Extract the (X, Y) coordinate from the center of the cell holding the provided text.  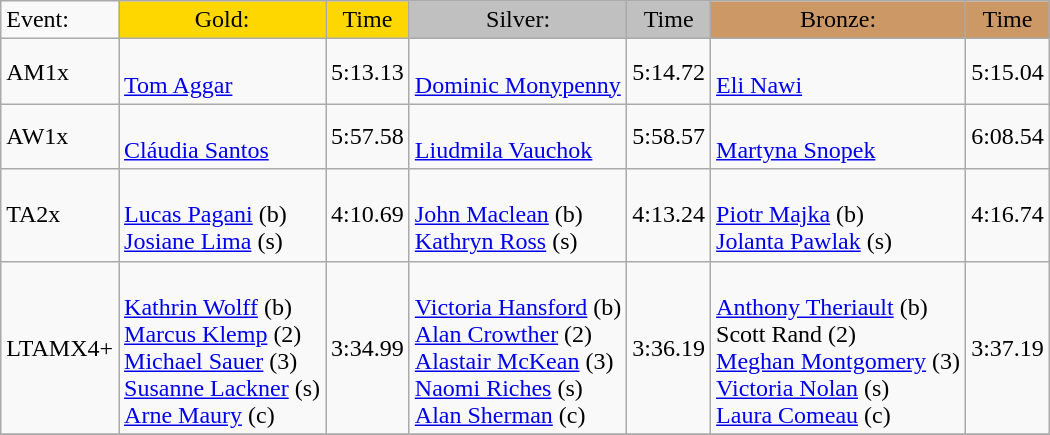
4:10.69 (368, 215)
3:34.99 (368, 348)
Anthony Theriault (b)Scott Rand (2)Meghan Montgomery (3)Victoria Nolan (s)Laura Comeau (c) (838, 348)
Lucas Pagani (b)Josiane Lima (s) (222, 215)
Tom Aggar (222, 72)
AW1x (60, 136)
3:36.19 (669, 348)
5:15.04 (1008, 72)
Piotr Majka (b)Jolanta Pawlak (s) (838, 215)
Victoria Hansford (b)Alan Crowther (2)Alastair McKean (3)Naomi Riches (s)Alan Sherman (c) (518, 348)
TA2x (60, 215)
5:58.57 (669, 136)
3:37.19 (1008, 348)
Liudmila Vauchok (518, 136)
5:57.58 (368, 136)
Event: (60, 20)
Silver: (518, 20)
5:14.72 (669, 72)
Dominic Monypenny (518, 72)
Gold: (222, 20)
4:16.74 (1008, 215)
Kathrin Wolff (b)Marcus Klemp (2)Michael Sauer (3)Susanne Lackner (s)Arne Maury (c) (222, 348)
John Maclean (b)Kathryn Ross (s) (518, 215)
AM1x (60, 72)
4:13.24 (669, 215)
LTAMX4+ (60, 348)
Cláudia Santos (222, 136)
5:13.13 (368, 72)
Eli Nawi (838, 72)
6:08.54 (1008, 136)
Bronze: (838, 20)
Martyna Snopek (838, 136)
